From the cell containing the given text, extract its center point as [X, Y] coordinate. 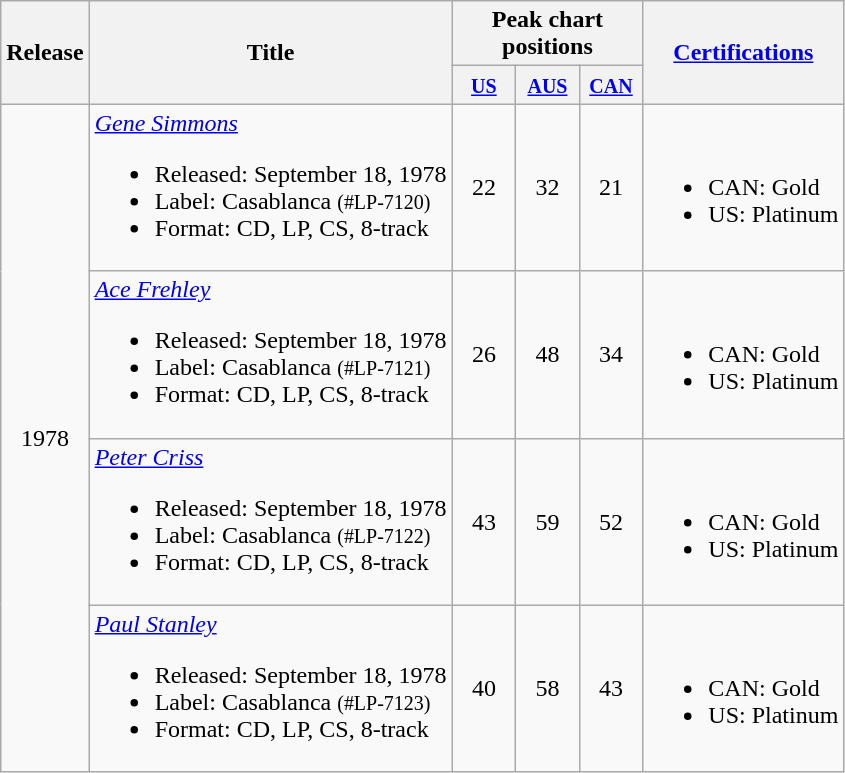
Title [270, 52]
21 [611, 188]
22 [484, 188]
Release [45, 52]
Paul StanleyReleased: September 18, 1978Label: Casablanca (#LP-7123)Format: CD, LP, CS, 8-track [270, 688]
Certifications [744, 52]
59 [548, 522]
26 [484, 354]
US [484, 85]
32 [548, 188]
48 [548, 354]
34 [611, 354]
Gene SimmonsReleased: September 18, 1978Label: Casablanca (#LP-7120)Format: CD, LP, CS, 8-track [270, 188]
1978 [45, 438]
Peak chart positions [548, 34]
Ace FrehleyReleased: September 18, 1978Label: Casablanca (#LP-7121)Format: CD, LP, CS, 8-track [270, 354]
CAN [611, 85]
52 [611, 522]
AUS [548, 85]
58 [548, 688]
40 [484, 688]
Peter CrissReleased: September 18, 1978Label: Casablanca (#LP-7122)Format: CD, LP, CS, 8-track [270, 522]
